Locate the cell with the specified text and output its (X, Y) center coordinate. 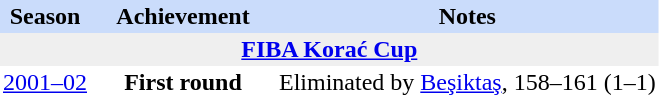
Season (45, 16)
Notes (468, 16)
Achievement (183, 16)
FIBA Korać Cup (330, 50)
